Capture the cell that displays the provided text and extract its (x, y) central coordinate. 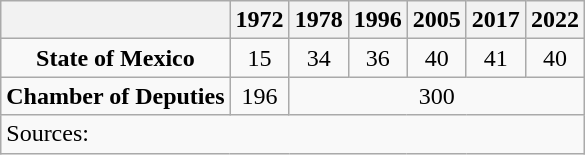
Sources: (293, 134)
1972 (260, 20)
300 (436, 96)
2017 (496, 20)
1978 (318, 20)
State of Mexico (116, 58)
2022 (554, 20)
1996 (378, 20)
Chamber of Deputies (116, 96)
15 (260, 58)
196 (260, 96)
41 (496, 58)
2005 (436, 20)
36 (378, 58)
34 (318, 58)
